For the text-containing cell, return its midpoint in [x, y] coordinate format. 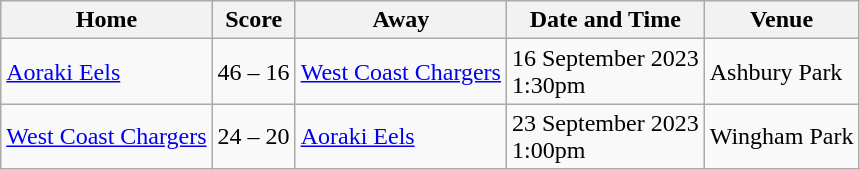
Away [400, 20]
Ashbury Park [782, 72]
Home [106, 20]
24 – 20 [254, 136]
Score [254, 20]
Date and Time [605, 20]
16 September 20231:30pm [605, 72]
23 September 20231:00pm [605, 136]
Wingham Park [782, 136]
46 – 16 [254, 72]
Venue [782, 20]
